Provide the (X, Y) coordinate of the cell's center where the given text is located.  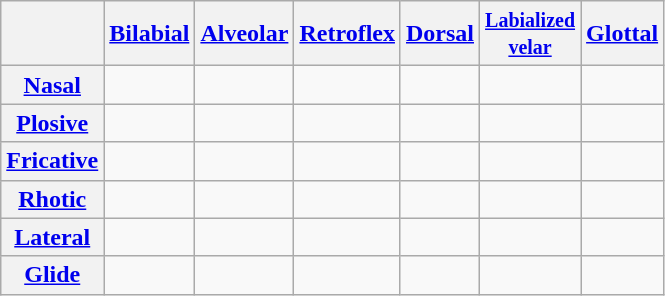
Fricative (52, 161)
Lateral (52, 237)
Glottal (622, 34)
Dorsal (440, 34)
Retroflex (348, 34)
Alveolar (244, 34)
Labializedvelar (530, 34)
Bilabial (150, 34)
Rhotic (52, 199)
Plosive (52, 123)
Nasal (52, 85)
Glide (52, 275)
